Pinpoint the cell where the given text exists, returning its (X, Y) midpoint coordinate. 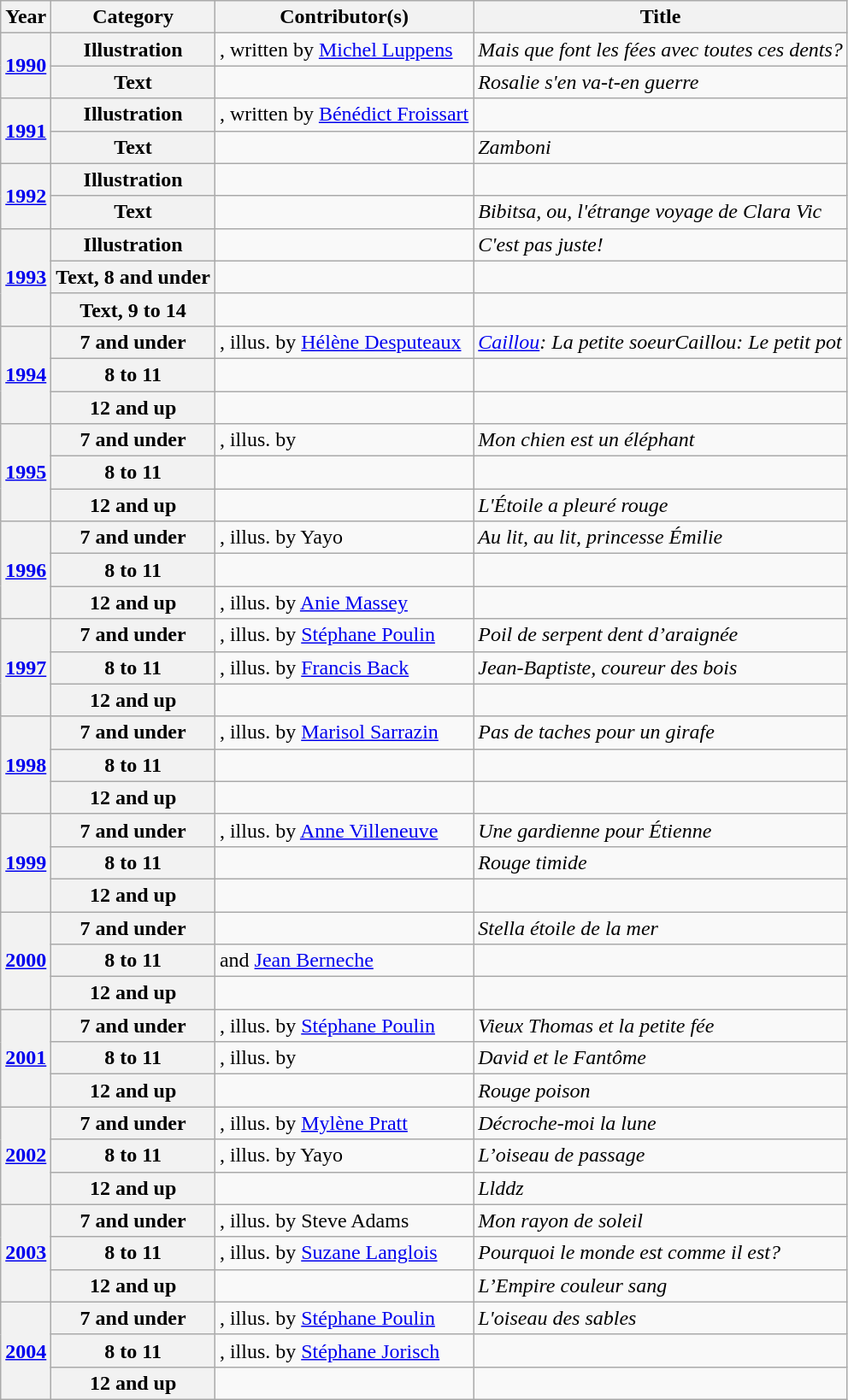
David et le Fantôme (661, 1058)
L’oiseau de passage (661, 1156)
1995 (26, 473)
Une gardienne pour Étienne (661, 830)
2004 (26, 1350)
, written by Bénédict Froissart (344, 115)
Caillou: La petite soeurCaillou: Le petit pot (661, 342)
Rouge timide (661, 862)
, illus. by Anie Massey (344, 603)
Bibitsa, ou, l'étrange voyage de Clara Vic (661, 212)
Text, 8 and under (133, 277)
Mon chien est un éléphant (661, 440)
, illus. by Anne Villeneuve (344, 830)
2003 (26, 1253)
Poil de serpent dent d’araignée (661, 635)
C'est pas juste! (661, 244)
Rouge poison (661, 1091)
, illus. by Stéphane Jorisch (344, 1350)
Title (661, 17)
1997 (26, 668)
, illus. by Francis Back (344, 668)
Mais que font les fées avec toutes ces dents? (661, 50)
Pourquoi le monde est comme il est? (661, 1253)
, written by Michel Luppens (344, 50)
Year (26, 17)
1992 (26, 196)
, illus. by Suzane Langlois (344, 1253)
2001 (26, 1058)
Rosalie s'en va-t-en guerre (661, 82)
, illus. by Hélène Desputeaux (344, 342)
Pas de taches pour un girafe (661, 732)
, illus. by Steve Adams (344, 1221)
2002 (26, 1156)
L'oiseau des sables (661, 1318)
Category (133, 17)
Stella étoile de la mer (661, 927)
Au lit, au lit, princesse Émilie (661, 538)
Llddz (661, 1188)
1998 (26, 765)
1994 (26, 374)
1991 (26, 131)
1996 (26, 570)
Décroche-moi la lune (661, 1123)
Jean-Baptiste, coureur des bois (661, 668)
2000 (26, 960)
1993 (26, 277)
Text, 9 to 14 (133, 309)
Contributor(s) (344, 17)
, illus. by Mylène Pratt (344, 1123)
, illus. by Marisol Sarrazin (344, 732)
L'Étoile a pleuré rouge (661, 505)
1999 (26, 862)
and Jean Berneche (344, 961)
Vieux Thomas et la petite fée (661, 1026)
Zamboni (661, 147)
1990 (26, 66)
Mon rayon de soleil (661, 1221)
L’Empire couleur sang (661, 1285)
